Find where the given text appears and provide that cell's center as [x, y] coordinate. 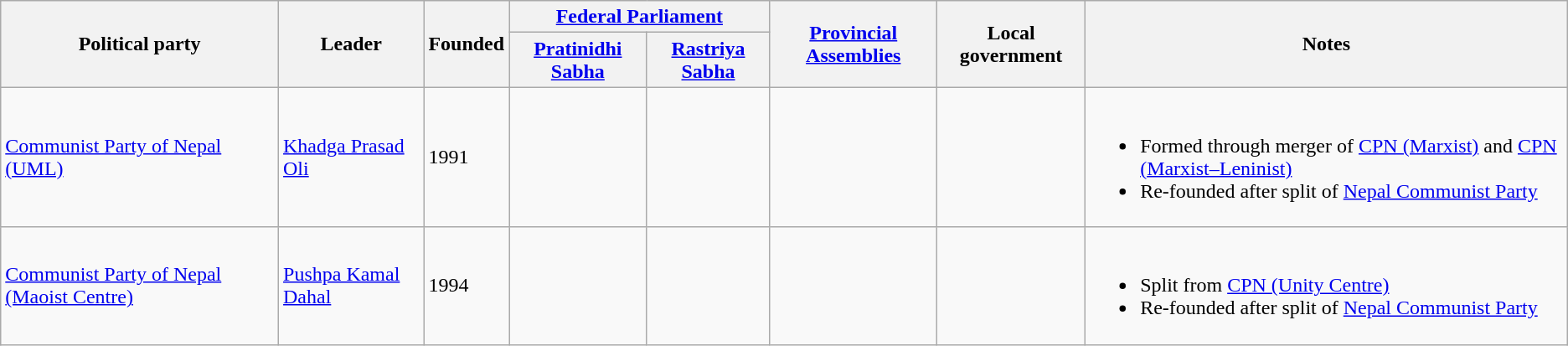
Formed through merger of CPN (Marxist) and CPN (Marxist–Leninist)Re-founded after split of Nepal Communist Party [1327, 158]
Pratinidhi Sabha [578, 60]
Federal Parliament [640, 17]
Khadga Prasad Oli [352, 158]
1994 [467, 286]
Notes [1327, 44]
Founded [467, 44]
Pushpa Kamal Dahal [352, 286]
Split from CPN (Unity Centre)Re-founded after split of Nepal Communist Party [1327, 286]
1991 [467, 158]
Communist Party of Nepal (UML) [140, 158]
Leader [352, 44]
Communist Party of Nepal (Maoist Centre) [140, 286]
Political party [140, 44]
Rastriya Sabha [709, 60]
Provincial Assemblies [853, 44]
Local government [1012, 44]
